From the cell containing the given text, extract its center point as (X, Y) coordinate. 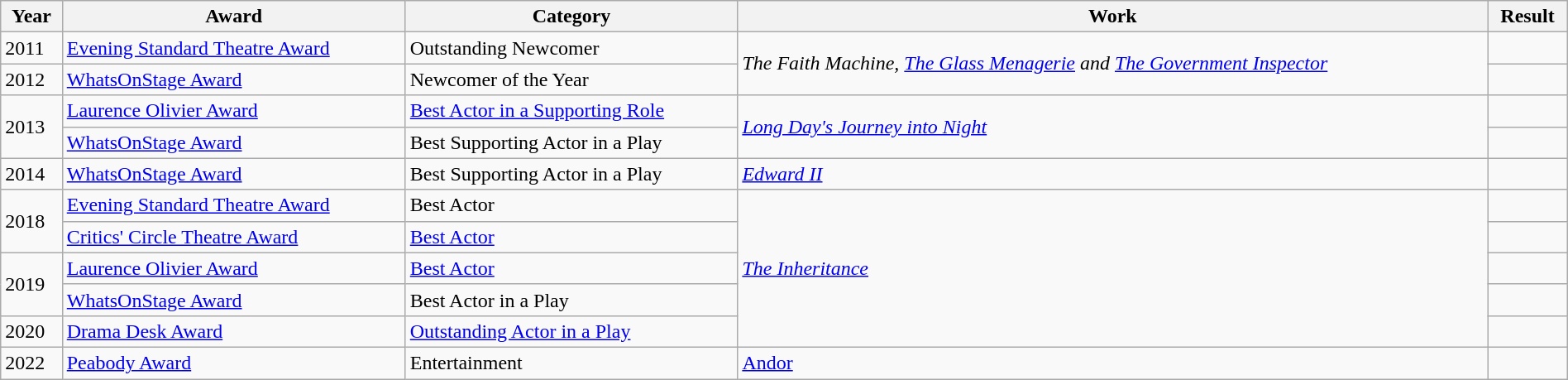
2014 (31, 174)
Category (571, 17)
Best Actor in a Supporting Role (571, 111)
Result (1527, 17)
2019 (31, 284)
Critics' Circle Theatre Award (233, 237)
Entertainment (571, 363)
2018 (31, 221)
Long Day's Journey into Night (1113, 127)
Andor (1113, 363)
2022 (31, 363)
The Inheritance (1113, 268)
2013 (31, 127)
2020 (31, 331)
Work (1113, 17)
Best Actor in a Play (571, 300)
Edward II (1113, 174)
2011 (31, 48)
Year (31, 17)
Peabody Award (233, 363)
The Faith Machine, The Glass Menagerie and The Government Inspector (1113, 64)
Outstanding Newcomer (571, 48)
Drama Desk Award (233, 331)
Newcomer of the Year (571, 79)
Outstanding Actor in a Play (571, 331)
2012 (31, 79)
Award (233, 17)
